Find where the given text appears and provide that cell's center as [X, Y] coordinate. 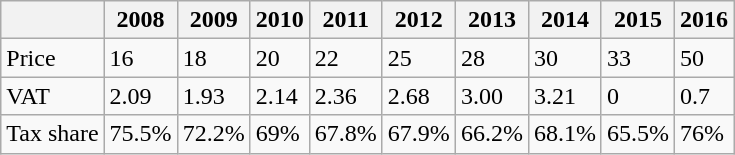
69% [280, 134]
2.14 [280, 96]
Price [52, 58]
68.1% [564, 134]
2015 [638, 20]
1.93 [214, 96]
2.36 [346, 96]
2.68 [418, 96]
28 [492, 58]
65.5% [638, 134]
76% [704, 134]
30 [564, 58]
2.09 [140, 96]
67.8% [346, 134]
2012 [418, 20]
Tax share [52, 134]
3.21 [564, 96]
67.9% [418, 134]
72.2% [214, 134]
VAT [52, 96]
75.5% [140, 134]
66.2% [492, 134]
0.7 [704, 96]
20 [280, 58]
50 [704, 58]
2016 [704, 20]
18 [214, 58]
2010 [280, 20]
2011 [346, 20]
25 [418, 58]
33 [638, 58]
3.00 [492, 96]
2014 [564, 20]
16 [140, 58]
22 [346, 58]
2008 [140, 20]
2009 [214, 20]
2013 [492, 20]
0 [638, 96]
